Provide the [x, y] coordinate of the cell's center where the given text is located.  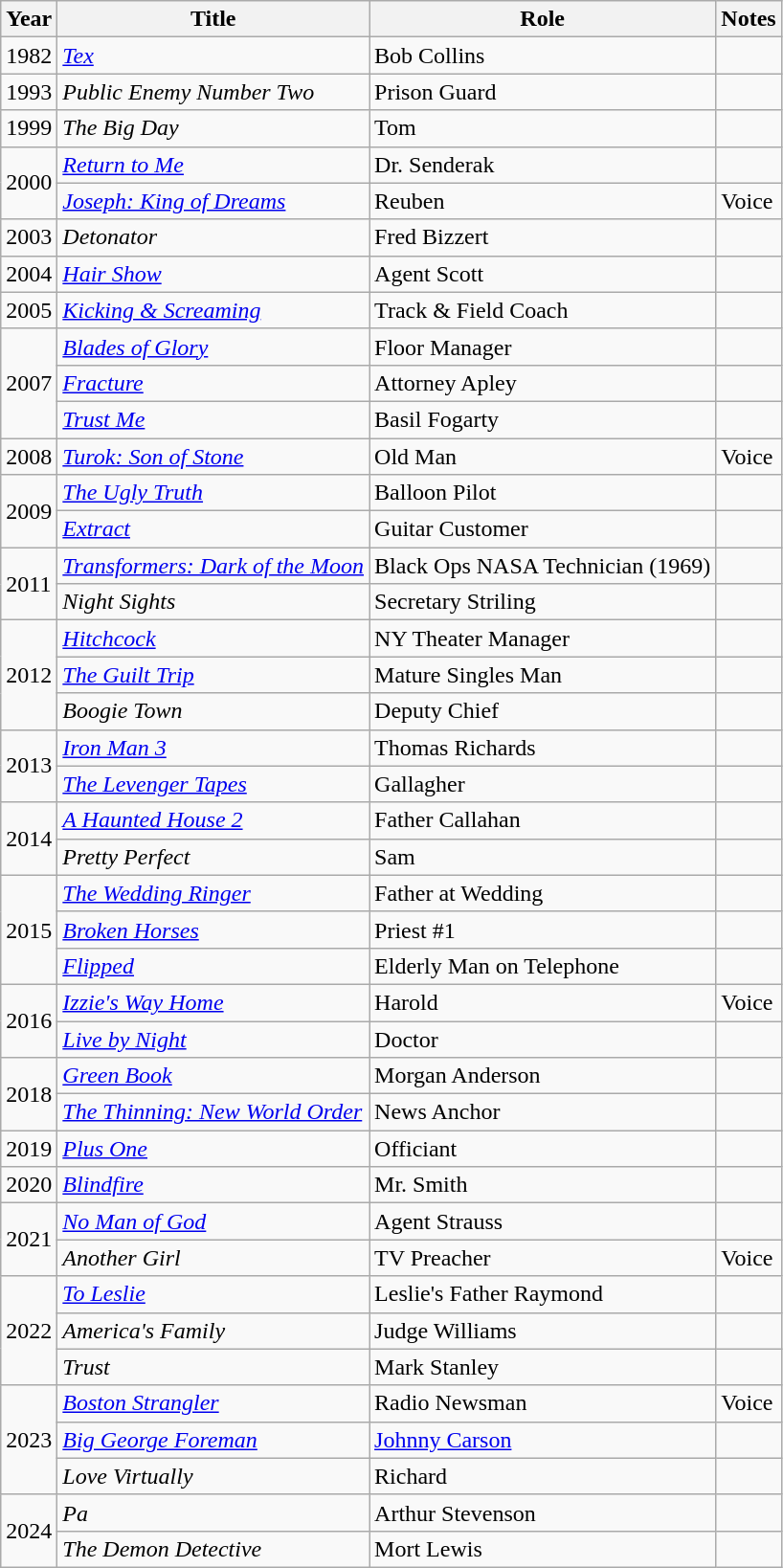
Johnny Carson [543, 1440]
2022 [29, 1331]
The Wedding Ringer [213, 893]
Priest #1 [543, 930]
Elderly Man on Telephone [543, 966]
The Levenger Tapes [213, 784]
Mort Lewis [543, 1549]
Morgan Anderson [543, 1076]
Agent Scott [543, 274]
NY Theater Manager [543, 638]
Hitchcock [213, 638]
Plus One [213, 1149]
2023 [29, 1440]
Night Sights [213, 602]
Dr. Senderak [543, 165]
2000 [29, 183]
Bob Collins [543, 56]
Mature Singles Man [543, 675]
2013 [29, 766]
Joseph: King of Dreams [213, 201]
Prison Guard [543, 92]
Officiant [543, 1149]
Pa [213, 1512]
2015 [29, 930]
Blades of Glory [213, 347]
Fracture [213, 383]
Agent Strauss [543, 1221]
2007 [29, 383]
Title [213, 19]
2021 [29, 1240]
2008 [29, 457]
Flipped [213, 966]
The Thinning: New World Order [213, 1112]
1999 [29, 128]
Gallagher [543, 784]
Boogie Town [213, 711]
Father Callahan [543, 820]
Tom [543, 128]
Radio Newsman [543, 1403]
The Big Day [213, 128]
Another Girl [213, 1258]
Blindfire [213, 1185]
2004 [29, 274]
Fred Bizzert [543, 237]
Role [543, 19]
2019 [29, 1149]
Track & Field Coach [543, 310]
Father at Wedding [543, 893]
Floor Manager [543, 347]
Judge Williams [543, 1331]
Extract [213, 529]
2009 [29, 511]
Transformers: Dark of the Moon [213, 566]
2011 [29, 584]
Trust Me [213, 419]
2024 [29, 1531]
2016 [29, 1020]
Green Book [213, 1076]
Boston Strangler [213, 1403]
2018 [29, 1094]
Guitar Customer [543, 529]
Detonator [213, 237]
Black Ops NASA Technician (1969) [543, 566]
Tex [213, 56]
Turok: Son of Stone [213, 457]
Pretty Perfect [213, 857]
A Haunted House 2 [213, 820]
Harold [543, 1002]
Live by Night [213, 1039]
Balloon Pilot [543, 493]
Trust [213, 1367]
America's Family [213, 1331]
Year [29, 19]
Mr. Smith [543, 1185]
Leslie's Father Raymond [543, 1294]
News Anchor [543, 1112]
Arthur Stevenson [543, 1512]
Iron Man 3 [213, 748]
Izzie's Way Home [213, 1002]
Doctor [543, 1039]
Thomas Richards [543, 748]
2020 [29, 1185]
2003 [29, 237]
To Leslie [213, 1294]
The Guilt Trip [213, 675]
Secretary Striling [543, 602]
2014 [29, 839]
Hair Show [213, 274]
Broken Horses [213, 930]
Public Enemy Number Two [213, 92]
Mark Stanley [543, 1367]
TV Preacher [543, 1258]
The Ugly Truth [213, 493]
1993 [29, 92]
Deputy Chief [543, 711]
Notes [749, 19]
Reuben [543, 201]
2012 [29, 675]
1982 [29, 56]
Love Virtually [213, 1476]
Return to Me [213, 165]
2005 [29, 310]
Basil Fogarty [543, 419]
Kicking & Screaming [213, 310]
Richard [543, 1476]
Sam [543, 857]
No Man of God [213, 1221]
The Demon Detective [213, 1549]
Big George Foreman [213, 1440]
Attorney Apley [543, 383]
Old Man [543, 457]
